From the cell containing the given text, extract its center point as [X, Y] coordinate. 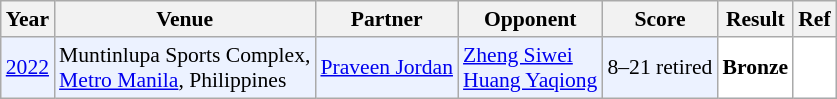
Year [28, 19]
Bronze [755, 68]
Ref [814, 19]
8–21 retired [660, 68]
Score [660, 19]
Result [755, 19]
Zheng Siwei Huang Yaqiong [530, 68]
Muntinlupa Sports Complex,Metro Manila, Philippines [184, 68]
2022 [28, 68]
Venue [184, 19]
Partner [386, 19]
Praveen Jordan [386, 68]
Opponent [530, 19]
